Locate the cell with the specified text and output its (X, Y) center coordinate. 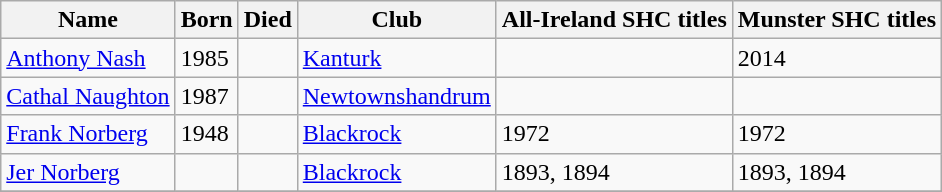
Club (396, 20)
Anthony Nash (88, 58)
Munster SHC titles (836, 20)
Died (268, 20)
Jer Norberg (88, 172)
Kanturk (396, 58)
Cathal Naughton (88, 96)
Newtownshandrum (396, 96)
1985 (206, 58)
1987 (206, 96)
Name (88, 20)
Born (206, 20)
Frank Norberg (88, 134)
2014 (836, 58)
1948 (206, 134)
All-Ireland SHC titles (614, 20)
